Capture the cell that displays the provided text and extract its [X, Y] central coordinate. 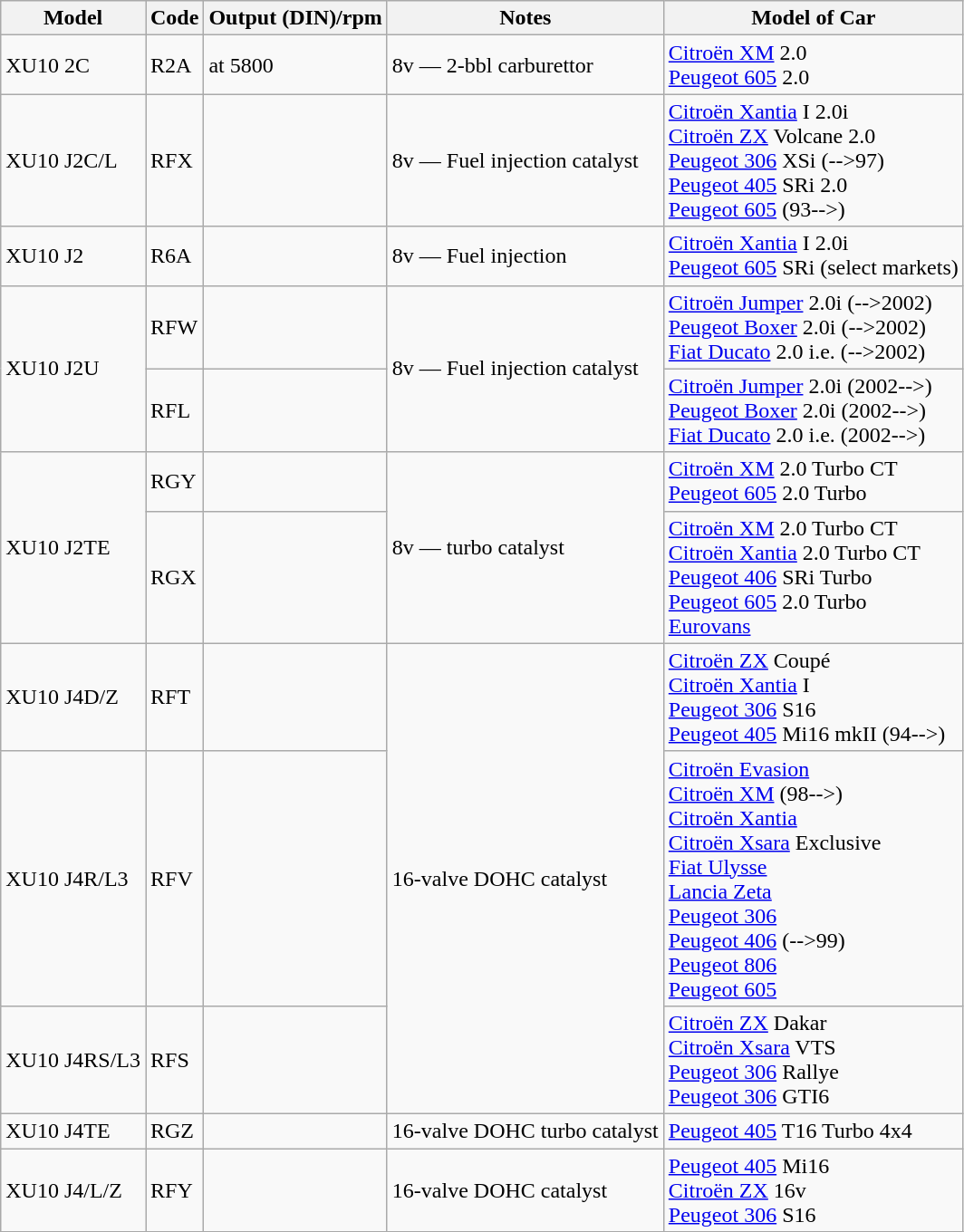
Citroën XM 2.0 Turbo CTPeugeot 605 2.0 Turbo [814, 482]
Citroën ZX Dakar Citroën Xsara VTSPeugeot 306 RallyePeugeot 306 GTI6 [814, 1060]
Citroën ZX Coupé Citroën Xantia I Peugeot 306 S16Peugeot 405 Mi16 mkII (94-->) [814, 698]
16-valve DOHC turbo catalyst [525, 1131]
XU10 J2C/L [73, 160]
XU10 J4TE [73, 1131]
Citroën XM 2.0 Turbo CTCitroën Xantia 2.0 Turbo CTPeugeot 406 SRi TurboPeugeot 605 2.0 TurboEurovans [814, 577]
RGX [174, 577]
XU10 2C [73, 65]
RFT [174, 698]
Citroën Jumper 2.0i (2002-->)Peugeot Boxer 2.0i (2002-->)Fiat Ducato 2.0 i.e. (2002-->) [814, 410]
XU10 J2TE [73, 547]
RFL [174, 410]
RFX [174, 160]
XU10 J4/L/Z [73, 1190]
RFV [174, 879]
RGY [174, 482]
at 5800 [295, 65]
Citroën Xantia I 2.0iPeugeot 605 SRi (select markets) [814, 255]
8v — turbo catalyst [525, 547]
XU10 J4D/Z [73, 698]
XU10 J2 [73, 255]
XU10 J2U [73, 369]
XU10 J4RS/L3 [73, 1060]
Model [73, 18]
RFY [174, 1190]
8v — 2-bbl carburettor [525, 65]
RFW [174, 327]
XU10 J4R/L3 [73, 879]
Model of Car [814, 18]
Output (DIN)/rpm [295, 18]
R6A [174, 255]
Citroën Jumper 2.0i (-->2002)Peugeot Boxer 2.0i (-->2002)Fiat Ducato 2.0 i.e. (-->2002) [814, 327]
Citroën Xantia I 2.0iCitroën ZX Volcane 2.0 Peugeot 306 XSi (-->97)Peugeot 405 SRi 2.0Peugeot 605 (93-->) [814, 160]
8v — Fuel injection [525, 255]
R2A [174, 65]
Citroën EvasionCitroën XM (98-->)Citroën XantiaCitroën Xsara Exclusive Fiat UlysseLancia ZetaPeugeot 306Peugeot 406 (-->99)Peugeot 806Peugeot 605 [814, 879]
Notes [525, 18]
Citroën XM 2.0 Peugeot 605 2.0 [814, 65]
Code [174, 18]
Peugeot 405 Mi16Citroën ZX 16v Peugeot 306 S16 [814, 1190]
RFS [174, 1060]
Peugeot 405 T16 Turbo 4x4 [814, 1131]
RGZ [174, 1131]
